Return [X, Y] of the center of cell containing provided text 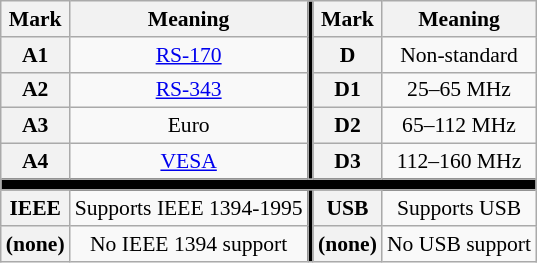
A1 [36, 55]
USB [348, 209]
D [348, 55]
Euro [189, 126]
VESA [189, 162]
RS-170 [189, 55]
A2 [36, 90]
Supports USB [459, 209]
112–160 MHz [459, 162]
No IEEE 1394 support [189, 244]
IEEE [36, 209]
25–65 MHz [459, 90]
RS-343 [189, 90]
D2 [348, 126]
Non-standard [459, 55]
65–112 MHz [459, 126]
A3 [36, 126]
D1 [348, 90]
No USB support [459, 244]
Supports IEEE 1394-1995 [189, 209]
D3 [348, 162]
A4 [36, 162]
